Capture the cell that displays the provided text and extract its [X, Y] central coordinate. 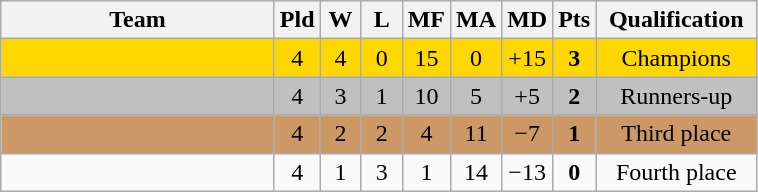
Champions [676, 58]
+15 [528, 58]
Team [138, 20]
Fourth place [676, 172]
11 [476, 134]
MD [528, 20]
+5 [528, 96]
MF [426, 20]
15 [426, 58]
Third place [676, 134]
−7 [528, 134]
−13 [528, 172]
Pts [574, 20]
Qualification [676, 20]
14 [476, 172]
10 [426, 96]
Runners-up [676, 96]
Pld [297, 20]
W [340, 20]
L [382, 20]
MA [476, 20]
5 [476, 96]
